Return the [x, y] coordinate for the center point of the cell that contains the specified text.  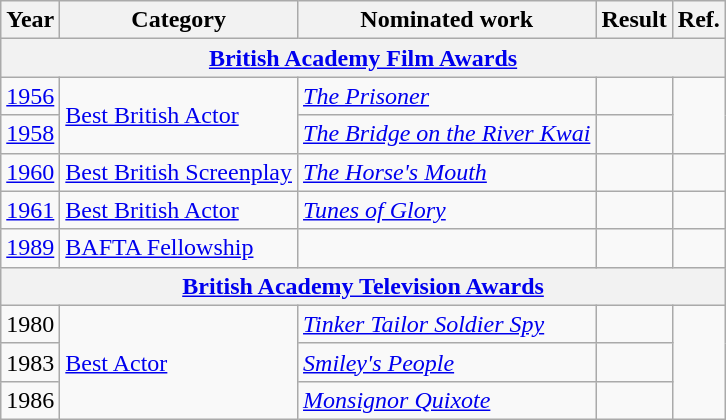
1958 [30, 134]
British Academy Film Awards [364, 58]
Ref. [698, 20]
BAFTA Fellowship [179, 248]
Best British Screenplay [179, 172]
1983 [30, 362]
Tinker Tailor Soldier Spy [447, 324]
1961 [30, 210]
1980 [30, 324]
The Horse's Mouth [447, 172]
Year [30, 20]
Result [634, 20]
The Prisoner [447, 96]
Monsignor Quixote [447, 400]
Nominated work [447, 20]
Category [179, 20]
1960 [30, 172]
Tunes of Glory [447, 210]
1986 [30, 400]
Best Actor [179, 362]
1989 [30, 248]
British Academy Television Awards [364, 286]
The Bridge on the River Kwai [447, 134]
1956 [30, 96]
Smiley's People [447, 362]
